Scan for the cell matching the given text and deliver its (x, y) coordinate at center. 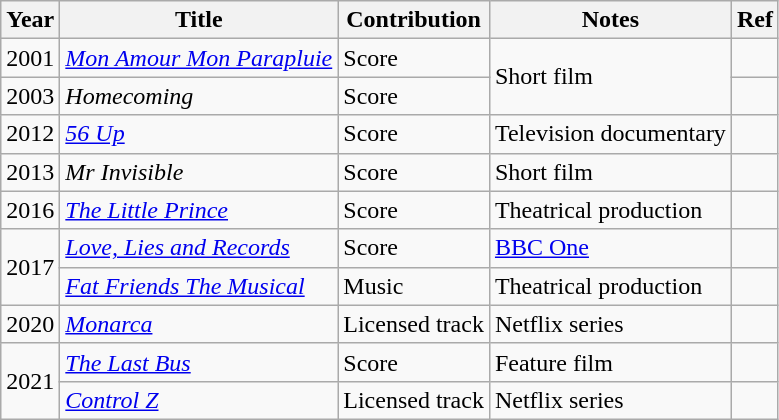
BBC One (610, 248)
Mon Amour Mon Parapluie (199, 58)
2017 (30, 267)
Fat Friends The Musical (199, 286)
The Little Prince (199, 210)
Year (30, 20)
The Last Bus (199, 362)
2016 (30, 210)
Control Z (199, 400)
2012 (30, 134)
2021 (30, 381)
Television documentary (610, 134)
Homecoming (199, 96)
Ref (754, 20)
Love, Lies and Records (199, 248)
56 Up (199, 134)
2020 (30, 324)
Monarca (199, 324)
2003 (30, 96)
Mr Invisible (199, 172)
Notes (610, 20)
2001 (30, 58)
Contribution (414, 20)
Music (414, 286)
Feature film (610, 362)
2013 (30, 172)
Title (199, 20)
